Return (X, Y) of the center of cell containing provided text 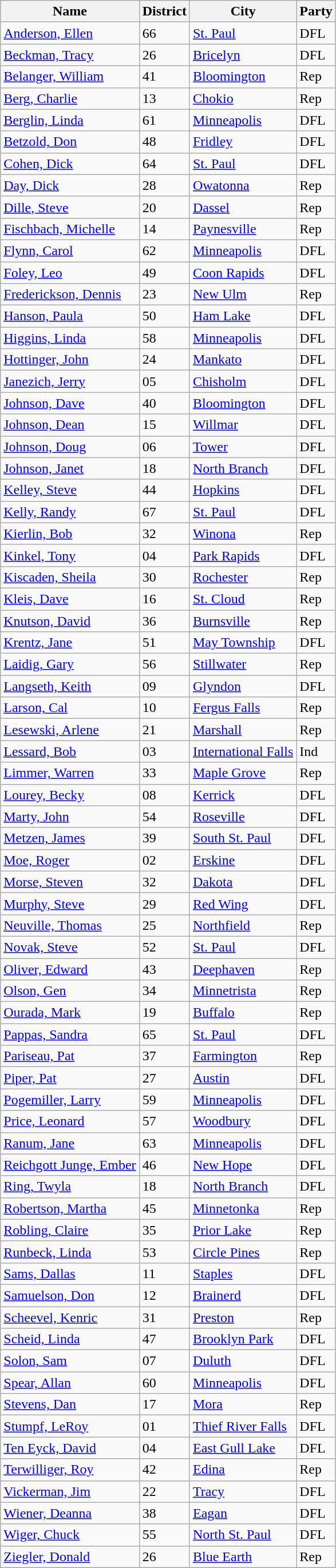
54 (164, 817)
63 (164, 1143)
03 (164, 751)
39 (164, 838)
Lessard, Bob (70, 751)
Deephaven (243, 969)
Tower (243, 447)
Robling, Claire (70, 1230)
Ranum, Jane (70, 1143)
Hanson, Paula (70, 316)
Thief River Falls (243, 1426)
Mankato (243, 360)
Johnson, Doug (70, 447)
49 (164, 273)
Langseth, Keith (70, 686)
Kierlin, Bob (70, 534)
Chokio (243, 98)
44 (164, 490)
21 (164, 730)
Berglin, Linda (70, 120)
15 (164, 425)
Olson, Gen (70, 991)
Glyndon (243, 686)
Johnson, Dave (70, 403)
Wiener, Deanna (70, 1513)
District (164, 11)
Murphy, Steve (70, 904)
Kiscaden, Sheila (70, 577)
Dassel (243, 207)
35 (164, 1230)
43 (164, 969)
24 (164, 360)
International Falls (243, 751)
Blue Earth (243, 1557)
Larson, Cal (70, 708)
St. Cloud (243, 599)
Metzen, James (70, 838)
Ring, Twyla (70, 1187)
Duluth (243, 1361)
Maple Grove (243, 773)
60 (164, 1383)
12 (164, 1295)
28 (164, 185)
Chisholm (243, 381)
34 (164, 991)
50 (164, 316)
Runbeck, Linda (70, 1252)
Betzold, Don (70, 142)
65 (164, 1034)
07 (164, 1361)
31 (164, 1317)
New Ulm (243, 295)
May Township (243, 643)
Hopkins (243, 490)
55 (164, 1535)
Lourey, Becky (70, 795)
Circle Pines (243, 1252)
Higgins, Linda (70, 338)
22 (164, 1491)
Janezich, Jerry (70, 381)
Price, Leonard (70, 1121)
02 (164, 860)
33 (164, 773)
Kerrick (243, 795)
Prior Lake (243, 1230)
North St. Paul (243, 1535)
Staples (243, 1273)
Burnsville (243, 620)
16 (164, 599)
Stevens, Dan (70, 1404)
Johnson, Dean (70, 425)
New Hope (243, 1165)
47 (164, 1339)
Neuville, Thomas (70, 925)
41 (164, 77)
Berg, Charlie (70, 98)
Erskine (243, 860)
Party (316, 11)
51 (164, 643)
Mora (243, 1404)
25 (164, 925)
Anderson, Ellen (70, 33)
Stillwater (243, 664)
Marty, John (70, 817)
08 (164, 795)
42 (164, 1470)
City (243, 11)
Fridley (243, 142)
14 (164, 229)
Ourada, Mark (70, 1013)
11 (164, 1273)
Park Rapids (243, 555)
Limmer, Warren (70, 773)
Novak, Steve (70, 947)
Austin (243, 1078)
Preston (243, 1317)
Sams, Dallas (70, 1273)
Foley, Leo (70, 273)
Morse, Steven (70, 882)
Hottinger, John (70, 360)
36 (164, 620)
Pappas, Sandra (70, 1034)
Moe, Roger (70, 860)
67 (164, 512)
56 (164, 664)
Samuelson, Don (70, 1295)
10 (164, 708)
Belanger, William (70, 77)
Dakota (243, 882)
45 (164, 1208)
Knutson, David (70, 620)
Stumpf, LeRoy (70, 1426)
Johnson, Janet (70, 468)
Rochester (243, 577)
Solon, Sam (70, 1361)
58 (164, 338)
Spear, Allan (70, 1383)
01 (164, 1426)
Fischbach, Michelle (70, 229)
Lesewski, Arlene (70, 730)
06 (164, 447)
29 (164, 904)
05 (164, 381)
Frederickson, Dennis (70, 295)
48 (164, 142)
Roseville (243, 817)
Red Wing (243, 904)
Farmington (243, 1056)
Kelly, Randy (70, 512)
62 (164, 250)
Name (70, 11)
Edina (243, 1470)
38 (164, 1513)
Tracy (243, 1491)
40 (164, 403)
Ziegler, Donald (70, 1557)
Krentz, Jane (70, 643)
Reichgott Junge, Ember (70, 1165)
Bricelyn (243, 55)
Brooklyn Park (243, 1339)
Wiger, Chuck (70, 1535)
52 (164, 947)
Paynesville (243, 229)
Woodbury (243, 1121)
Robertson, Martha (70, 1208)
19 (164, 1013)
Eagan (243, 1513)
23 (164, 295)
Ham Lake (243, 316)
09 (164, 686)
Cohen, Dick (70, 164)
Winona (243, 534)
South St. Paul (243, 838)
37 (164, 1056)
20 (164, 207)
Beckman, Tracy (70, 55)
Fergus Falls (243, 708)
Coon Rapids (243, 273)
57 (164, 1121)
Willmar (243, 425)
Brainerd (243, 1295)
17 (164, 1404)
Scheid, Linda (70, 1339)
46 (164, 1165)
Kinkel, Tony (70, 555)
53 (164, 1252)
Laidig, Gary (70, 664)
Piper, Pat (70, 1078)
Dille, Steve (70, 207)
Minnetrista (243, 991)
59 (164, 1100)
Kleis, Dave (70, 599)
64 (164, 164)
Northfield (243, 925)
Pogemiller, Larry (70, 1100)
Kelley, Steve (70, 490)
Flynn, Carol (70, 250)
Vickerman, Jim (70, 1491)
66 (164, 33)
Day, Dick (70, 185)
27 (164, 1078)
61 (164, 120)
30 (164, 577)
Pariseau, Pat (70, 1056)
Buffalo (243, 1013)
13 (164, 98)
Oliver, Edward (70, 969)
Terwilliger, Roy (70, 1470)
Ten Eyck, David (70, 1448)
Minnetonka (243, 1208)
Marshall (243, 730)
East Gull Lake (243, 1448)
Scheevel, Kenric (70, 1317)
Owatonna (243, 185)
Ind (316, 751)
